Search for the cell housing the specified text and yield its [X, Y] center coordinate. 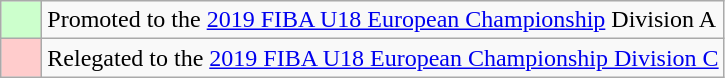
Relegated to the 2019 FIBA U18 European Championship Division C [383, 58]
Promoted to the 2019 FIBA U18 European Championship Division A [383, 20]
